Pinpoint the cell where the given text exists, returning its [X, Y] midpoint coordinate. 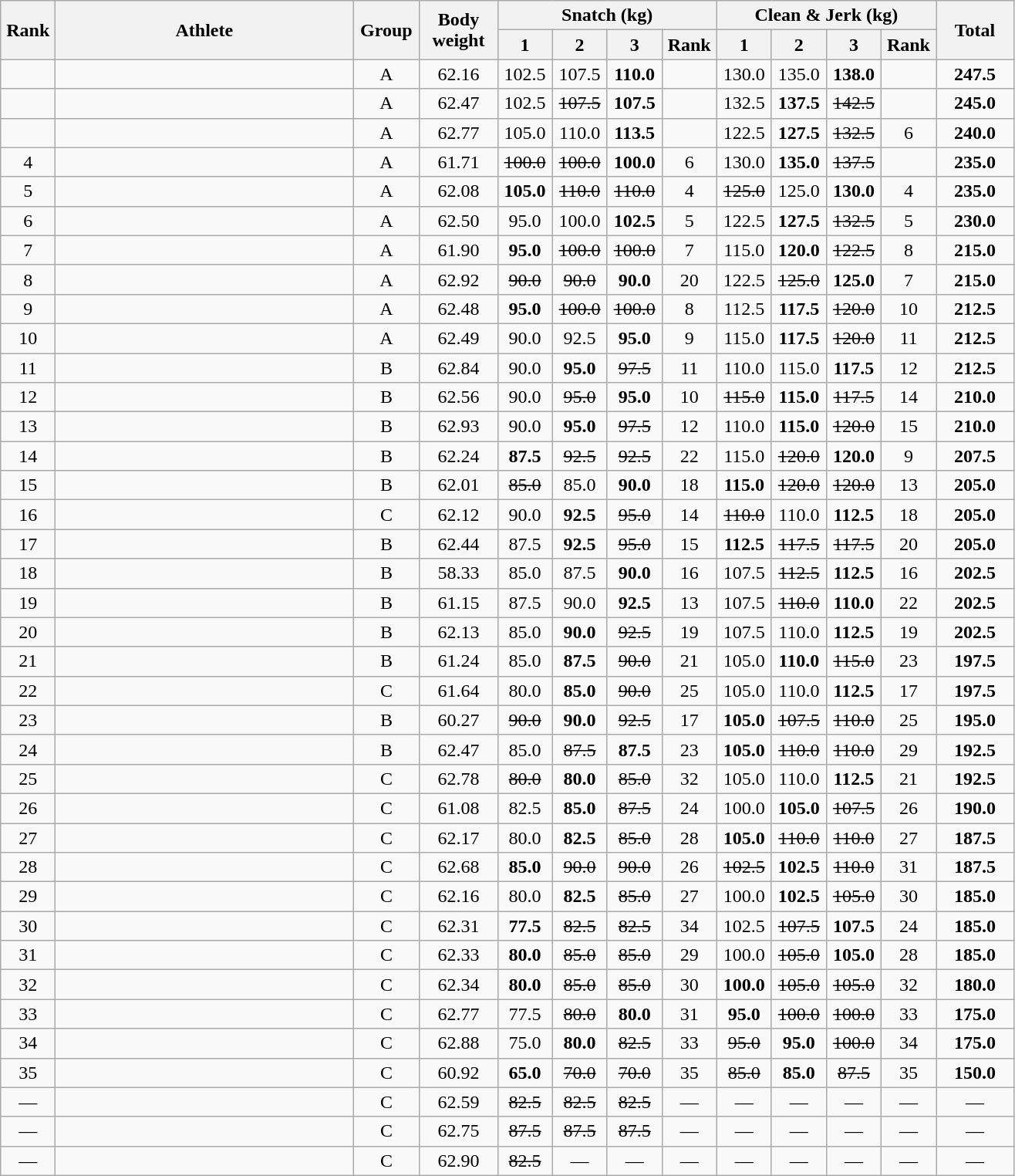
Athlete [204, 30]
61.08 [458, 808]
62.68 [458, 867]
62.17 [458, 837]
62.31 [458, 926]
58.33 [458, 573]
62.56 [458, 397]
62.88 [458, 1043]
61.64 [458, 691]
62.33 [458, 955]
60.92 [458, 1073]
Body weight [458, 30]
61.15 [458, 603]
62.90 [458, 1161]
207.5 [975, 456]
62.78 [458, 779]
Total [975, 30]
62.12 [458, 515]
138.0 [853, 74]
62.50 [458, 221]
Snatch (kg) [607, 15]
Group [386, 30]
190.0 [975, 808]
245.0 [975, 103]
62.93 [458, 427]
240.0 [975, 133]
62.34 [458, 985]
180.0 [975, 985]
247.5 [975, 74]
61.71 [458, 162]
Clean & Jerk (kg) [826, 15]
62.75 [458, 1131]
62.24 [458, 456]
62.44 [458, 544]
62.49 [458, 338]
61.24 [458, 661]
113.5 [634, 133]
62.59 [458, 1102]
62.84 [458, 368]
230.0 [975, 221]
75.0 [524, 1043]
62.08 [458, 191]
65.0 [524, 1073]
62.01 [458, 485]
61.90 [458, 250]
62.92 [458, 279]
62.48 [458, 309]
142.5 [853, 103]
195.0 [975, 720]
60.27 [458, 720]
150.0 [975, 1073]
62.13 [458, 632]
